Determine the [X, Y] coordinate at the center of the cell enclosing the given text.  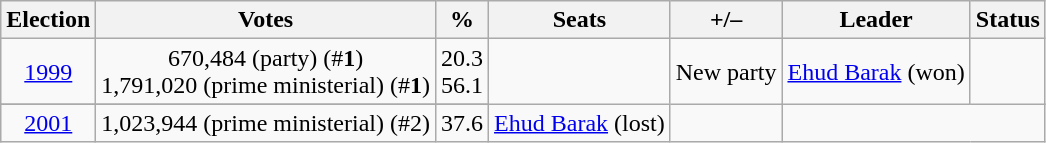
Votes [266, 20]
New party [726, 72]
Status [1008, 20]
Leader [876, 20]
2001 [48, 123]
Election [48, 20]
1,023,944 (prime ministerial) (#2) [266, 123]
Ehud Barak (lost) [580, 123]
20.356.1 [462, 72]
37.6 [462, 123]
670,484 (party) (#1)1,791,020 (prime ministerial) (#1) [266, 72]
% [462, 20]
Seats [580, 20]
Ehud Barak (won) [876, 72]
+/– [726, 20]
1999 [48, 72]
